Extract the (x, y) coordinate from the center of the cell holding the provided text.  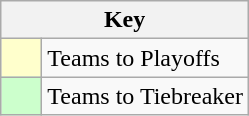
Teams to Playoffs (146, 58)
Key (125, 20)
Teams to Tiebreaker (146, 96)
